Capture the cell that displays the provided text and extract its [X, Y] central coordinate. 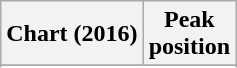
Peak position [189, 34]
Chart (2016) [72, 34]
